For the text-containing cell, return its midpoint in [x, y] coordinate format. 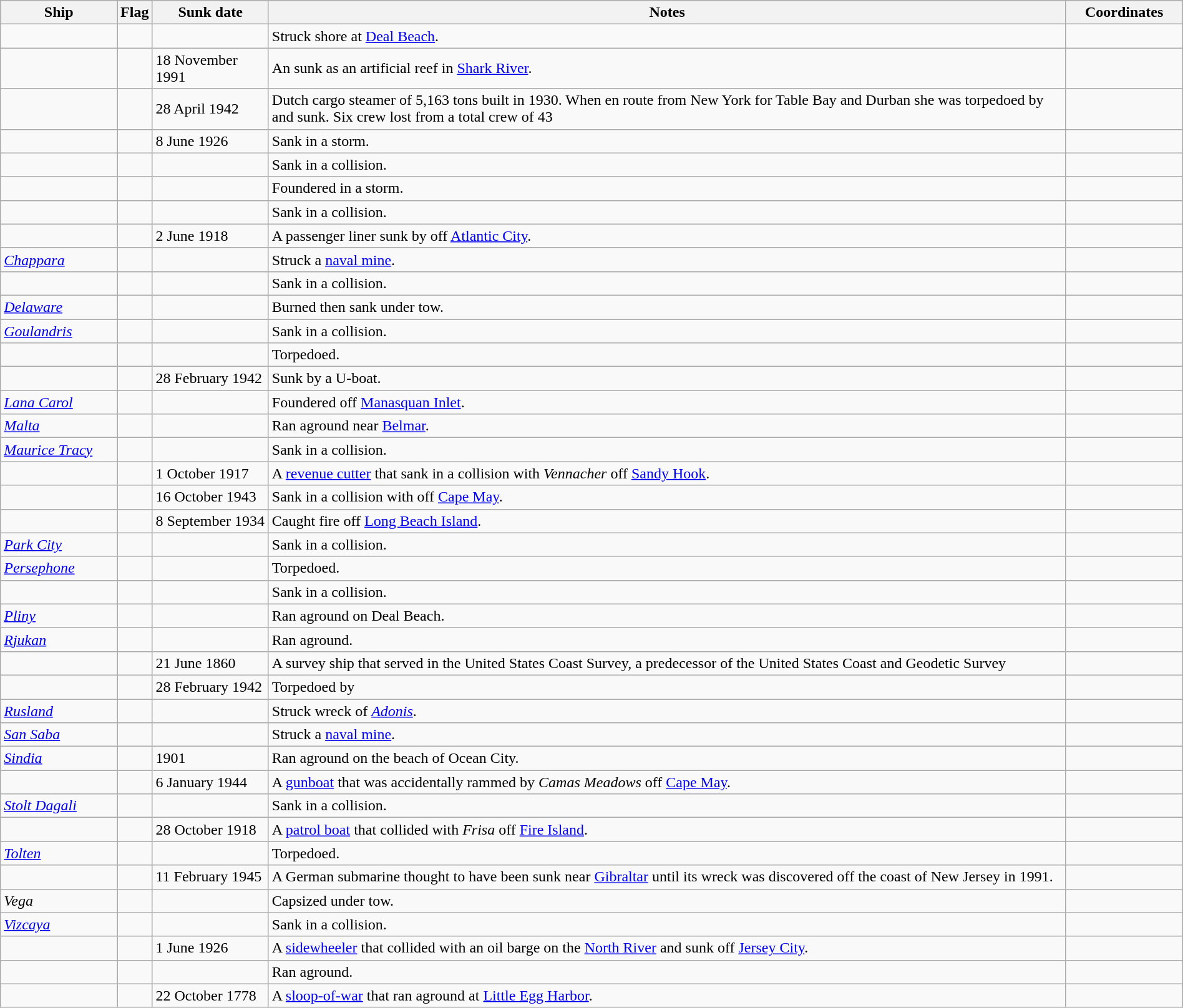
Struck shore at Deal Beach. [667, 36]
Persephone [59, 568]
A revenue cutter that sank in a collision with Vennacher off Sandy Hook. [667, 473]
Vizcaya [59, 924]
Sank in a storm. [667, 141]
Sunk date [210, 12]
Delaware [59, 307]
Pliny [59, 616]
Caught fire off Long Beach Island. [667, 521]
Torpedoed by [667, 687]
Ran aground on the beach of Ocean City. [667, 758]
Ran aground on Deal Beach. [667, 616]
Goulandris [59, 331]
A passenger liner sunk by off Atlantic City. [667, 236]
Vega [59, 901]
1901 [210, 758]
A patrol boat that collided with Frisa off Fire Island. [667, 830]
A survey ship that served in the United States Coast Survey, a predecessor of the United States Coast and Geodetic Survey [667, 663]
28 April 1942 [210, 109]
Sindia [59, 758]
Maurice Tracy [59, 450]
6 January 1944 [210, 782]
A sidewheeler that collided with an oil barge on the North River and sunk off Jersey City. [667, 948]
Capsized under tow. [667, 901]
Foundered in a storm. [667, 188]
Sunk by a U-boat. [667, 379]
8 September 1934 [210, 521]
Struck wreck of Adonis. [667, 710]
16 October 1943 [210, 497]
Ship [59, 12]
A German submarine thought to have been sunk near Gibraltar until its wreck was discovered off the coast of New Jersey in 1991. [667, 877]
A gunboat that was accidentally rammed by Camas Meadows off Cape May. [667, 782]
Flag [135, 12]
Burned then sank under tow. [667, 307]
18 November 1991 [210, 69]
8 June 1926 [210, 141]
28 October 1918 [210, 830]
1 October 1917 [210, 473]
Chappara [59, 259]
Rusland [59, 710]
A sloop-of-war that ran aground at Little Egg Harbor. [667, 996]
Tolten [59, 853]
Notes [667, 12]
An sunk as an artificial reef in Shark River. [667, 69]
Coordinates [1124, 12]
Ran aground near Belmar. [667, 426]
San Saba [59, 735]
Rjukan [59, 639]
Stolt Dagali [59, 806]
Lana Carol [59, 402]
Sank in a collision with off Cape May. [667, 497]
11 February 1945 [210, 877]
Foundered off Manasquan Inlet. [667, 402]
1 June 1926 [210, 948]
2 June 1918 [210, 236]
Malta [59, 426]
21 June 1860 [210, 663]
22 October 1778 [210, 996]
Park City [59, 545]
